Identify which cell holds the provided text, then report its (X, Y) central coordinate. 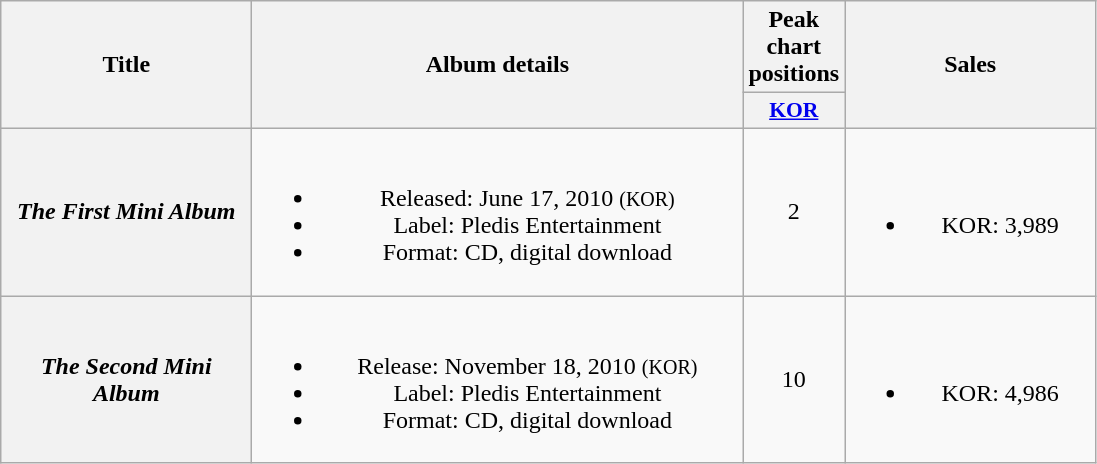
Album details (498, 65)
Sales (970, 65)
Released: June 17, 2010 (KOR)Label: Pledis EntertainmentFormat: CD, digital download (498, 212)
Release: November 18, 2010 (KOR)Label: Pledis EntertainmentFormat: CD, digital download (498, 380)
Peak chart positions (794, 47)
The Second Mini Album (126, 380)
KOR: 4,986 (970, 380)
2 (794, 212)
The First Mini Album (126, 212)
Title (126, 65)
KOR (794, 111)
10 (794, 380)
KOR: 3,989 (970, 212)
